Find where the given text appears and provide that cell's center as (x, y) coordinate. 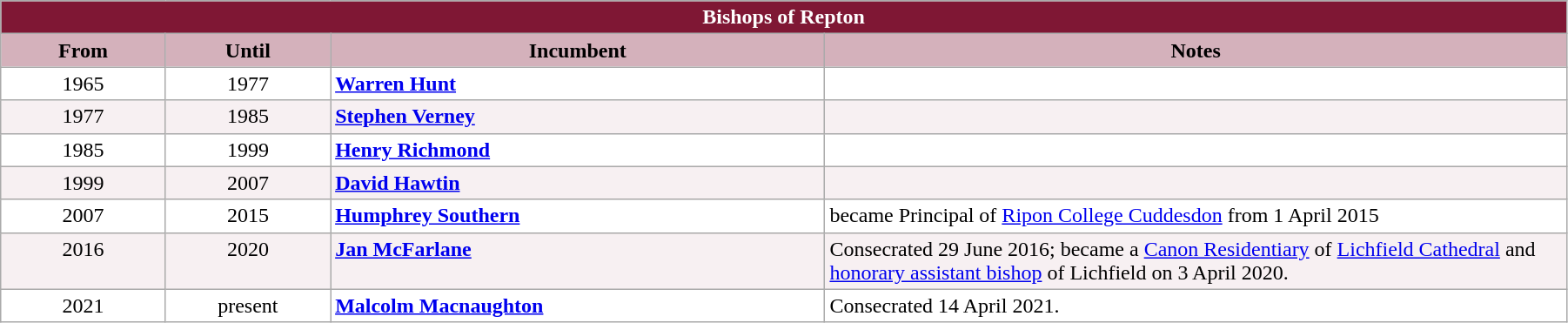
1965 (84, 84)
Stephen Verney (578, 117)
Jan McFarlane (578, 261)
Notes (1196, 50)
Humphrey Southern (578, 216)
became Principal of Ripon College Cuddesdon from 1 April 2015 (1196, 216)
2015 (247, 216)
Consecrated 29 June 2016; became a Canon Residentiary of Lichfield Cathedral and honorary assistant bishop of Lichfield on 3 April 2020. (1196, 261)
2020 (247, 261)
Incumbent (578, 50)
Consecrated 14 April 2021. (1196, 306)
Malcolm Macnaughton (578, 306)
2016 (84, 261)
2021 (84, 306)
David Hawtin (578, 183)
Until (247, 50)
Henry Richmond (578, 150)
Bishops of Repton (784, 17)
present (247, 306)
From (84, 50)
Warren Hunt (578, 84)
